Scan for the cell matching the given text and deliver its [x, y] coordinate at center. 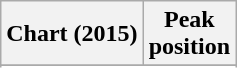
Chart (2015) [72, 34]
Peakposition [189, 34]
